Scan for the cell matching the given text and deliver its [x, y] coordinate at center. 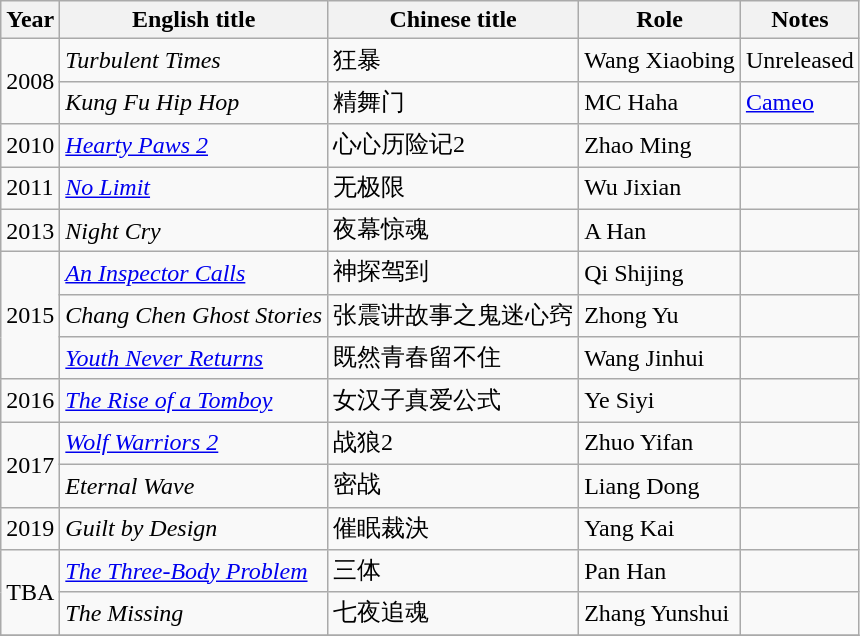
Notes [800, 20]
Unreleased [800, 60]
Pan Han [660, 572]
Youth Never Returns [194, 358]
An Inspector Calls [194, 274]
MC Haha [660, 102]
The Three-Body Problem [194, 572]
Zhuo Yifan [660, 444]
No Limit [194, 188]
神探驾到 [454, 274]
密战 [454, 486]
精舞门 [454, 102]
2011 [30, 188]
Zhang Yunshui [660, 614]
Qi Shijing [660, 274]
2008 [30, 82]
Hearty Paws 2 [194, 146]
Yang Kai [660, 528]
Night Cry [194, 230]
Zhong Yu [660, 316]
张震讲故事之鬼迷心窍 [454, 316]
A Han [660, 230]
The Missing [194, 614]
狂暴 [454, 60]
2017 [30, 464]
TBA [30, 592]
Zhao Ming [660, 146]
2013 [30, 230]
Liang Dong [660, 486]
Ye Siyi [660, 400]
Wang Jinhui [660, 358]
2019 [30, 528]
Year [30, 20]
Turbulent Times [194, 60]
English title [194, 20]
Wang Xiaobing [660, 60]
Cameo [800, 102]
2010 [30, 146]
Role [660, 20]
既然青春留不住 [454, 358]
Chang Chen Ghost Stories [194, 316]
七夜追魂 [454, 614]
Kung Fu Hip Hop [194, 102]
女汉子真爱公式 [454, 400]
战狼2 [454, 444]
无极限 [454, 188]
夜幕惊魂 [454, 230]
心心历险记2 [454, 146]
催眠裁決 [454, 528]
Chinese title [454, 20]
Guilt by Design [194, 528]
2015 [30, 316]
Eternal Wave [194, 486]
2016 [30, 400]
三体 [454, 572]
The Rise of a Tomboy [194, 400]
Wu Jixian [660, 188]
Wolf Warriors 2 [194, 444]
